Return [X, Y] of the center of cell containing provided text 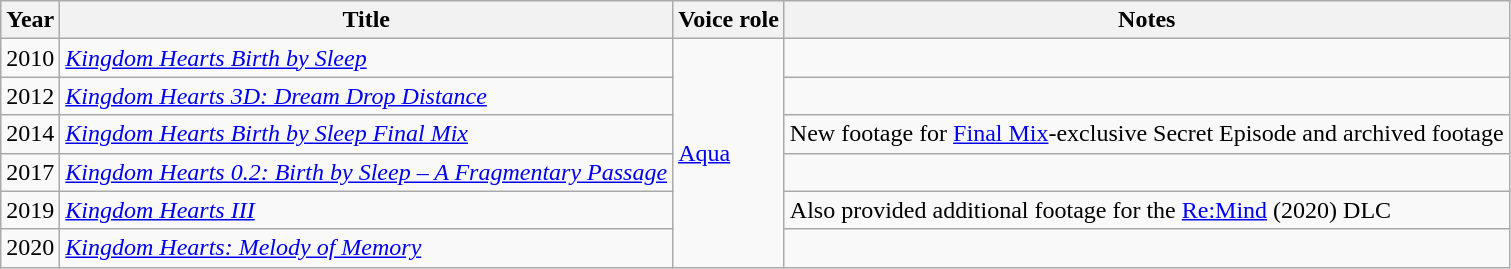
New footage for Final Mix-exclusive Secret Episode and archived footage [1146, 134]
Year [30, 20]
Kingdom Hearts 0.2: Birth by Sleep – A Fragmentary Passage [366, 172]
2012 [30, 96]
Notes [1146, 20]
Aqua [729, 153]
2020 [30, 248]
2017 [30, 172]
Voice role [729, 20]
Kingdom Hearts III [366, 210]
Kingdom Hearts: Melody of Memory [366, 248]
2014 [30, 134]
Kingdom Hearts 3D: Dream Drop Distance [366, 96]
Title [366, 20]
2010 [30, 58]
2019 [30, 210]
Also provided additional footage for the Re:Mind (2020) DLC [1146, 210]
Kingdom Hearts Birth by Sleep [366, 58]
Kingdom Hearts Birth by Sleep Final Mix [366, 134]
